Search for the cell housing the specified text and yield its [x, y] center coordinate. 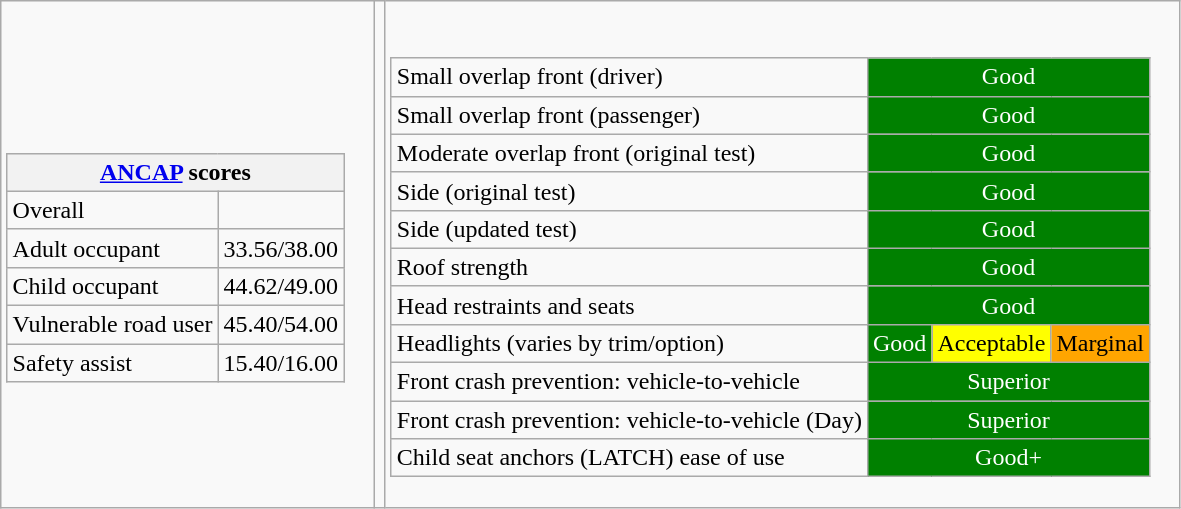
44.62/49.00 [281, 286]
Acceptable [992, 343]
Small overlap front (passenger) [629, 115]
Good+ [1008, 458]
Child seat anchors (LATCH) ease of use [629, 458]
33.56/38.00 [281, 248]
Small overlap front (driver) [629, 77]
Moderate overlap front (original test) [629, 153]
Roof strength [629, 267]
Head restraints and seats [629, 305]
Overall [112, 210]
Side (original test) [629, 191]
Front crash prevention: vehicle-to-vehicle (Day) [629, 420]
ANCAP scores Overall Adult occupant 33.56/38.00 Child occupant 44.62/49.00 Vulnerable road user 45.40/54.00 Safety assist 15.40/16.00 [188, 254]
Vulnerable road user [112, 324]
Marginal [1100, 343]
ANCAP scores [176, 172]
15.40/16.00 [281, 363]
45.40/54.00 [281, 324]
Side (updated test) [629, 229]
Child occupant [112, 286]
Adult occupant [112, 248]
Front crash prevention: vehicle-to-vehicle [629, 382]
Headlights (varies by trim/option) [629, 343]
Safety assist [112, 363]
